Locate the cell with the specified text and output its [X, Y] center coordinate. 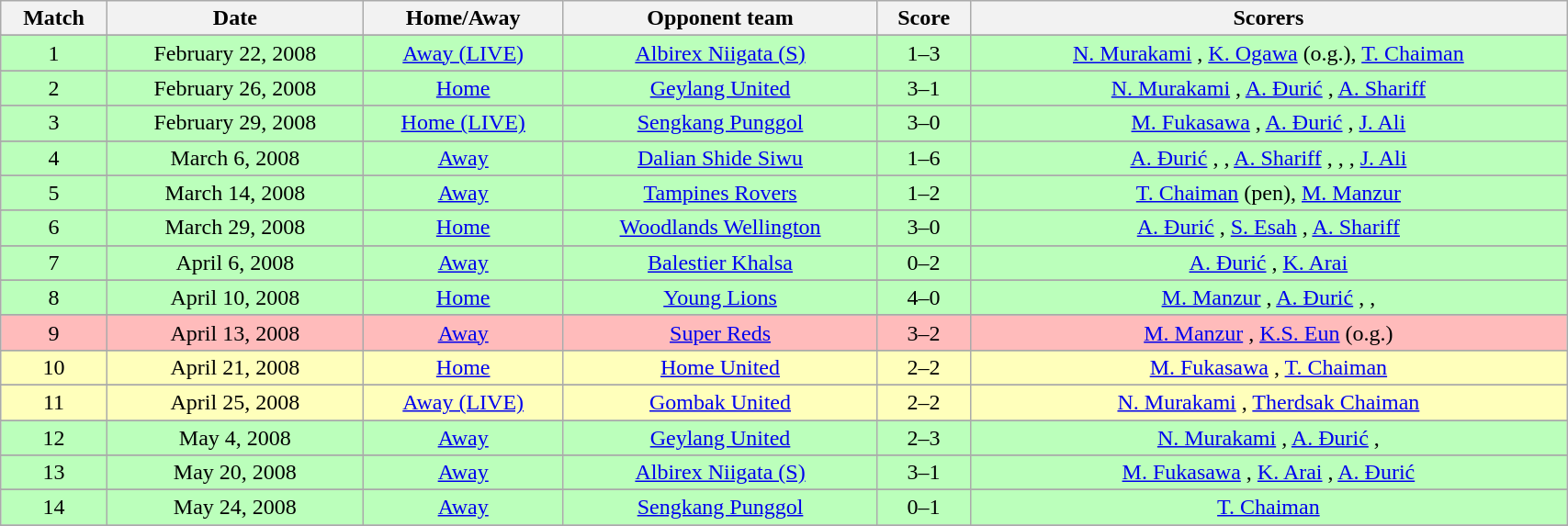
3–2 [924, 332]
M. Fukasawa , K. Arai , A. Đurić [1269, 473]
February 26, 2008 [235, 88]
A. Đurić , K. Arai [1269, 263]
Date [235, 18]
A. Đurić , , A. Shariff , , , J. Ali [1269, 158]
Gombak United [720, 402]
April 13, 2008 [235, 332]
1–3 [924, 53]
Match [54, 18]
1–2 [924, 193]
2 [54, 88]
9 [54, 332]
N. Murakami , Therdsak Chaiman [1269, 402]
Opponent team [720, 18]
M. Manzur , A. Đurić , , [1269, 297]
Young Lions [720, 297]
March 6, 2008 [235, 158]
Home (LIVE) [463, 123]
M. Fukasawa , A. Đurić , J. Ali [1269, 123]
M. Fukasawa , T. Chaiman [1269, 367]
0–2 [924, 263]
Super Reds [720, 332]
2–3 [924, 438]
March 14, 2008 [235, 193]
N. Murakami , A. Đurić , A. Shariff [1269, 88]
May 20, 2008 [235, 473]
May 4, 2008 [235, 438]
5 [54, 193]
Score [924, 18]
Home United [720, 367]
April 21, 2008 [235, 367]
M. Manzur , K.S. Eun (o.g.) [1269, 332]
February 29, 2008 [235, 123]
3 [54, 123]
April 25, 2008 [235, 402]
Dalian Shide Siwu [720, 158]
April 6, 2008 [235, 263]
14 [54, 508]
0–1 [924, 508]
March 29, 2008 [235, 228]
13 [54, 473]
February 22, 2008 [235, 53]
1 [54, 53]
Tampines Rovers [720, 193]
4 [54, 158]
4–0 [924, 297]
6 [54, 228]
11 [54, 402]
T. Chaiman (pen), M. Manzur [1269, 193]
N. Murakami , K. Ogawa (o.g.), T. Chaiman [1269, 53]
10 [54, 367]
April 10, 2008 [235, 297]
T. Chaiman [1269, 508]
A. Đurić , S. Esah , A. Shariff [1269, 228]
Home/Away [463, 18]
May 24, 2008 [235, 508]
7 [54, 263]
N. Murakami , A. Đurić , [1269, 438]
8 [54, 297]
Scorers [1269, 18]
1–6 [924, 158]
Balestier Khalsa [720, 263]
12 [54, 438]
Woodlands Wellington [720, 228]
